Extract the (x, y) coordinate from the center of the cell holding the provided text.  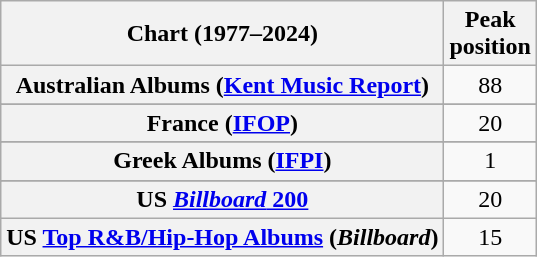
15 (490, 237)
US Top R&B/Hip-Hop Albums (Billboard) (222, 237)
Peakposition (490, 34)
Chart (1977–2024) (222, 34)
Greek Albums (IFPI) (222, 161)
France (IFOP) (222, 123)
US Billboard 200 (222, 199)
Australian Albums (Kent Music Report) (222, 85)
1 (490, 161)
88 (490, 85)
